Capture the cell that displays the provided text and extract its [x, y] central coordinate. 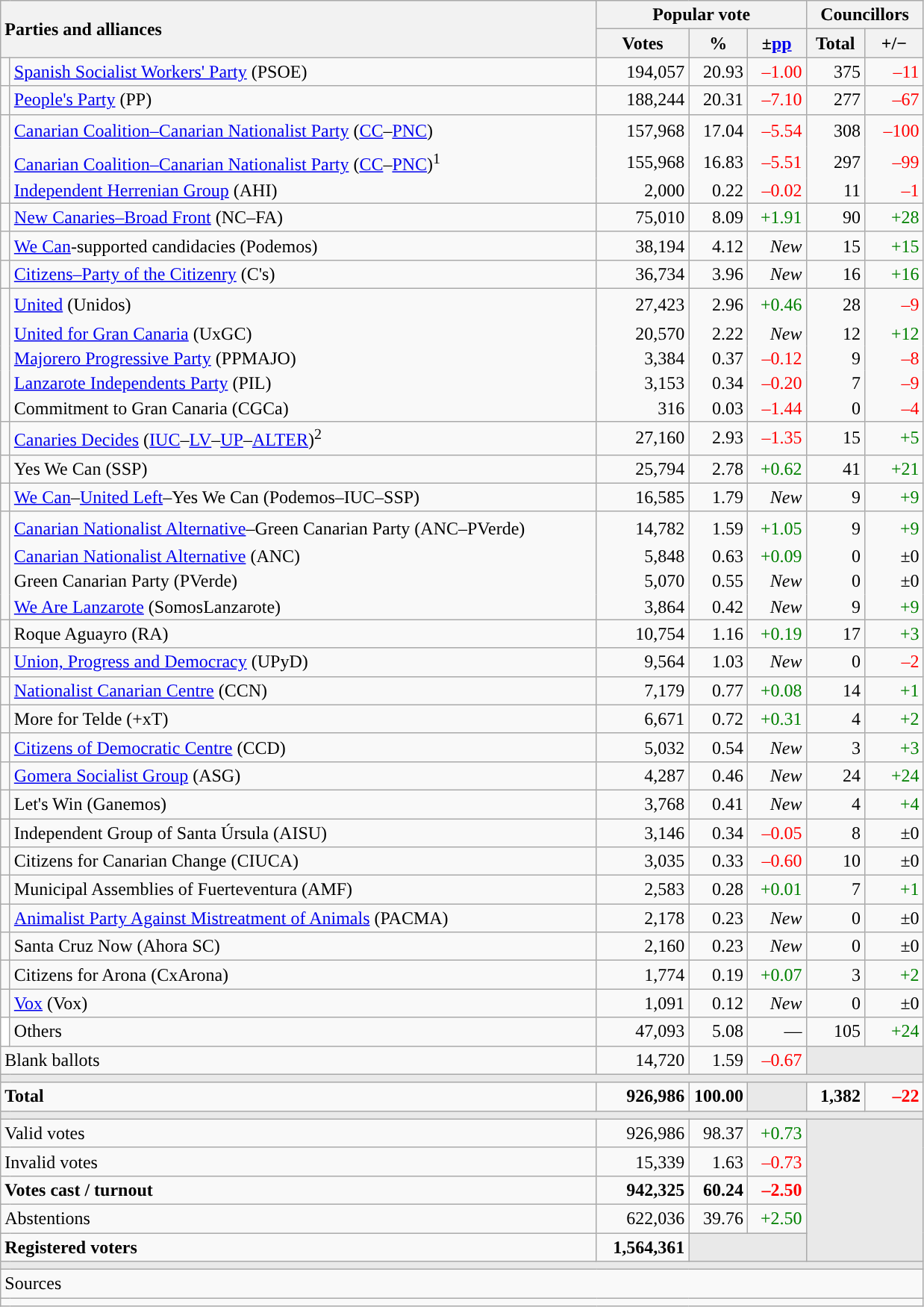
–22 [894, 1097]
2,178 [643, 918]
20.31 [718, 100]
Canarian Coalition–Canarian Nationalist Party (CC–PNC) [303, 130]
3,153 [643, 384]
+0.07 [776, 975]
Independent Herrenian Group (AHI) [303, 190]
3,035 [643, 861]
100.00 [718, 1097]
+1.91 [776, 217]
Registered voters [299, 1247]
–0.67 [776, 1060]
12 [836, 334]
1,091 [643, 1003]
98.37 [718, 1133]
14 [836, 690]
–2 [894, 662]
20,570 [643, 334]
3,146 [643, 833]
–7.10 [776, 100]
2,583 [643, 890]
622,036 [643, 1218]
–2.50 [776, 1190]
0.72 [718, 719]
+/− [894, 43]
10,754 [643, 634]
1.03 [718, 662]
–4 [894, 408]
1.63 [718, 1161]
Gomera Socialist Group (ASG) [303, 776]
8.09 [718, 217]
0.33 [718, 861]
0.41 [718, 804]
1,564,361 [643, 1247]
Santa Cruz Now (Ahora SC) [303, 946]
16 [836, 274]
5,032 [643, 747]
16,585 [643, 497]
Votes [643, 43]
+0.73 [776, 1133]
38,194 [643, 246]
0.22 [718, 190]
4.12 [718, 246]
–67 [894, 100]
297 [836, 162]
Green Canarian Party (PVerde) [303, 581]
2.96 [718, 305]
Commitment to Gran Canaria (CGCa) [303, 408]
Valid votes [299, 1133]
0.54 [718, 747]
1.79 [718, 497]
— [776, 1032]
60.24 [718, 1190]
Union, Progress and Democracy (UPyD) [303, 662]
27,423 [643, 305]
We Are Lanzarote (SomosLanzarote) [303, 607]
United (Unidos) [303, 305]
–11 [894, 72]
16.83 [718, 162]
5,848 [643, 557]
–5.51 [776, 162]
Vox (Vox) [303, 1003]
Citizens for Canarian Change (CIUCA) [303, 861]
+0.08 [776, 690]
±pp [776, 43]
Invalid votes [299, 1161]
+0.19 [776, 634]
Abstentions [299, 1218]
3,768 [643, 804]
1,382 [836, 1097]
–0.20 [776, 384]
% [718, 43]
–1.44 [776, 408]
Nationalist Canarian Centre (CCN) [303, 690]
+0.01 [776, 890]
Others [303, 1032]
+5 [894, 439]
Majorero Progressive Party (PPMAJO) [303, 358]
+0.31 [776, 719]
942,325 [643, 1190]
+0.46 [776, 305]
17.04 [718, 130]
+2.50 [776, 1218]
–1 [894, 190]
Councillors [864, 15]
24 [836, 776]
6,671 [643, 719]
0.37 [718, 358]
Citizens of Democratic Centre (CCD) [303, 747]
–1.35 [776, 439]
Blank ballots [299, 1060]
People's Party (PP) [303, 100]
Canarian Coalition–Canarian Nationalist Party (CC–PNC)1 [303, 162]
1,774 [643, 975]
105 [836, 1032]
Citizens–Party of the Citizenry (C's) [303, 274]
Animalist Party Against Mistreatment of Animals (PACMA) [303, 918]
39.76 [718, 1218]
Canaries Decides (IUC–LV–UP–ALTER)2 [303, 439]
+4 [894, 804]
0.77 [718, 690]
Let's Win (Ganemos) [303, 804]
9,564 [643, 662]
–100 [894, 130]
41 [836, 469]
155,968 [643, 162]
–99 [894, 162]
Sources [462, 1284]
Municipal Assemblies of Fuerteventura (AMF) [303, 890]
+12 [894, 334]
–8 [894, 358]
3,864 [643, 607]
27,160 [643, 439]
75,010 [643, 217]
More for Telde (+xT) [303, 719]
Lanzarote Independents Party (PIL) [303, 384]
157,968 [643, 130]
25,794 [643, 469]
Canarian Nationalist Alternative–Green Canarian Party (ANC–PVerde) [303, 527]
2.22 [718, 334]
0.55 [718, 581]
1.16 [718, 634]
+16 [894, 274]
–0.02 [776, 190]
+28 [894, 217]
0.03 [718, 408]
+0.09 [776, 557]
Parties and alliances [299, 29]
17 [836, 634]
0.63 [718, 557]
+1.05 [776, 527]
28 [836, 305]
Roque Aguayro (RA) [303, 634]
We Can-supported candidacies (Podemos) [303, 246]
2,000 [643, 190]
20.93 [718, 72]
–5.54 [776, 130]
0.28 [718, 890]
Votes cast / turnout [299, 1190]
5.08 [718, 1032]
3,384 [643, 358]
Popular vote [702, 15]
36,734 [643, 274]
Citizens for Arona (CxArona) [303, 975]
3.96 [718, 274]
5,070 [643, 581]
We Can–United Left–Yes We Can (Podemos–IUC–SSP) [303, 497]
90 [836, 217]
375 [836, 72]
14,720 [643, 1060]
0.42 [718, 607]
14,782 [643, 527]
+21 [894, 469]
194,057 [643, 72]
0.46 [718, 776]
Independent Group of Santa Úrsula (AISU) [303, 833]
15,339 [643, 1161]
10 [836, 861]
+0.62 [776, 469]
316 [643, 408]
11 [836, 190]
2,160 [643, 946]
–0.60 [776, 861]
Yes We Can (SSP) [303, 469]
2.78 [718, 469]
Spanish Socialist Workers' Party (PSOE) [303, 72]
277 [836, 100]
New Canaries–Broad Front (NC–FA) [303, 217]
United for Gran Canaria (UxGC) [303, 334]
+15 [894, 246]
–1.00 [776, 72]
2.93 [718, 439]
–0.73 [776, 1161]
308 [836, 130]
–0.12 [776, 358]
0.19 [718, 975]
–0.05 [776, 833]
188,244 [643, 100]
8 [836, 833]
Canarian Nationalist Alternative (ANC) [303, 557]
47,093 [643, 1032]
7,179 [643, 690]
0.12 [718, 1003]
4,287 [643, 776]
